Return the [x, y] coordinate for the center point of the cell that contains the specified text.  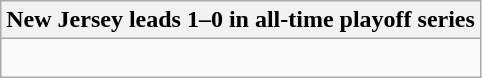
New Jersey leads 1–0 in all-time playoff series [241, 20]
